For the text-containing cell, return its midpoint in [X, Y] coordinate format. 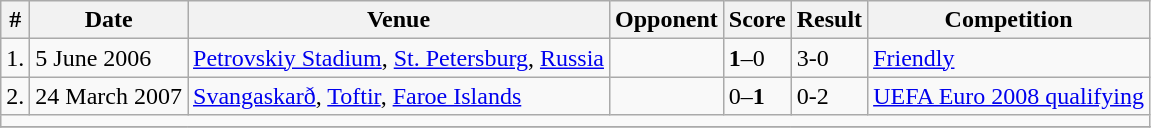
UEFA Euro 2008 qualifying [1009, 96]
3-0 [829, 58]
Competition [1009, 20]
Venue [399, 20]
0–1 [757, 96]
Friendly [1009, 58]
Result [829, 20]
0-2 [829, 96]
5 June 2006 [109, 58]
Date [109, 20]
2. [16, 96]
Svangaskarð, Toftir, Faroe Islands [399, 96]
1. [16, 58]
Petrovskiy Stadium, St. Petersburg, Russia [399, 58]
Opponent [666, 20]
24 March 2007 [109, 96]
1–0 [757, 58]
# [16, 20]
Score [757, 20]
